Extract the [x, y] coordinate from the center of the cell holding the provided text.  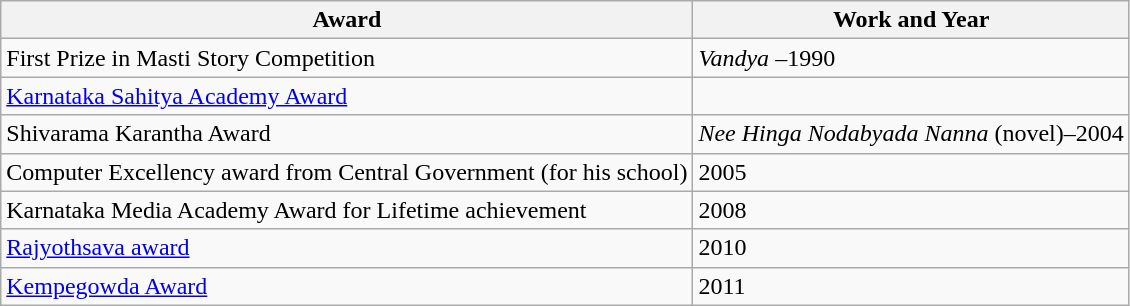
Kempegowda Award [347, 286]
Karnataka Sahitya Academy Award [347, 96]
Work and Year [911, 20]
2010 [911, 248]
Shivarama Karantha Award [347, 134]
Nee Hinga Nodabyada Nanna (novel)–2004 [911, 134]
2008 [911, 210]
Award [347, 20]
Karnataka Media Academy Award for Lifetime achievement [347, 210]
Rajyothsava award [347, 248]
Vandya –1990 [911, 58]
2005 [911, 172]
First Prize in Masti Story Competition [347, 58]
Computer Excellency award from Central Government (for his school) [347, 172]
2011 [911, 286]
